From the cell containing the given text, extract its center point as (X, Y) coordinate. 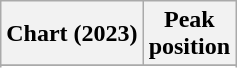
Peakposition (189, 34)
Chart (2023) (72, 34)
